Locate the cell with the specified text and output its (x, y) center coordinate. 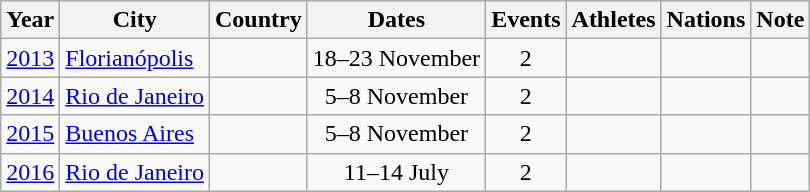
Year (30, 20)
Florianópolis (135, 58)
Buenos Aires (135, 134)
2014 (30, 96)
City (135, 20)
2016 (30, 172)
Country (259, 20)
2015 (30, 134)
18–23 November (396, 58)
Nations (706, 20)
Dates (396, 20)
11–14 July (396, 172)
Note (780, 20)
Events (526, 20)
2013 (30, 58)
Athletes (614, 20)
